Return the [x, y] coordinate for the center point of the cell that contains the specified text.  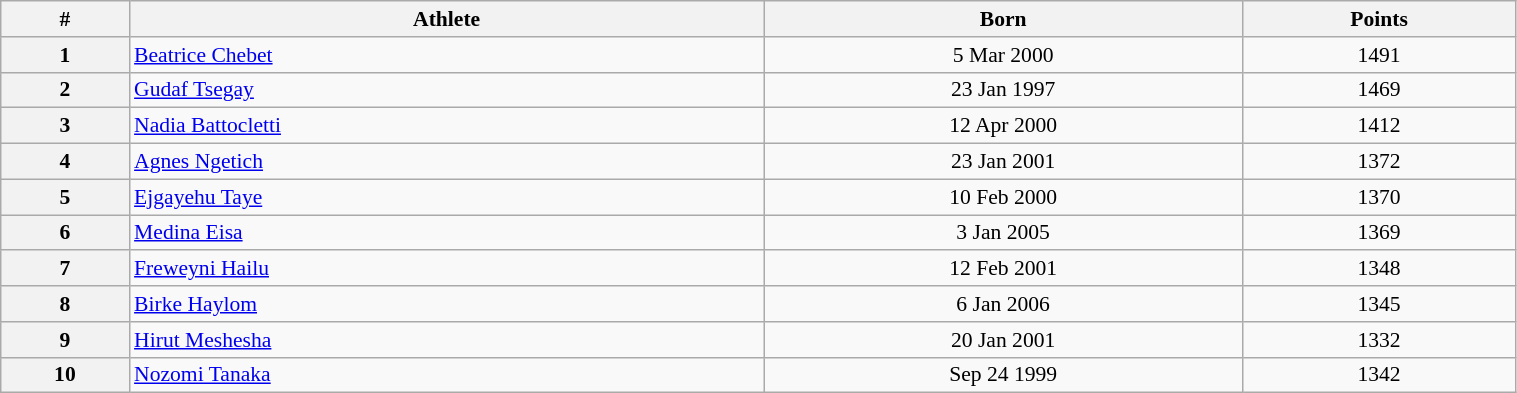
# [65, 19]
12 Apr 2000 [1003, 126]
7 [65, 269]
10 Feb 2000 [1003, 197]
3 Jan 2005 [1003, 233]
5 Mar 2000 [1003, 55]
9 [65, 340]
1332 [1379, 340]
1342 [1379, 375]
8 [65, 304]
4 [65, 162]
1412 [1379, 126]
Agnes Ngetich [446, 162]
23 Jan 2001 [1003, 162]
Born [1003, 19]
Points [1379, 19]
1469 [1379, 90]
Athlete [446, 19]
Hirut Meshesha [446, 340]
12 Feb 2001 [1003, 269]
Freweyni Hailu [446, 269]
6 [65, 233]
Medina Eisa [446, 233]
10 [65, 375]
Beatrice Chebet [446, 55]
1348 [1379, 269]
1369 [1379, 233]
6 Jan 2006 [1003, 304]
2 [65, 90]
1372 [1379, 162]
Sep 24 1999 [1003, 375]
5 [65, 197]
20 Jan 2001 [1003, 340]
1345 [1379, 304]
Gudaf Tsegay [446, 90]
1491 [1379, 55]
1 [65, 55]
3 [65, 126]
Nadia Battocletti [446, 126]
1370 [1379, 197]
Birke Haylom [446, 304]
Nozomi Tanaka [446, 375]
23 Jan 1997 [1003, 90]
Ejgayehu Taye [446, 197]
